Determine the (x, y) coordinate at the center of the cell enclosing the given text.  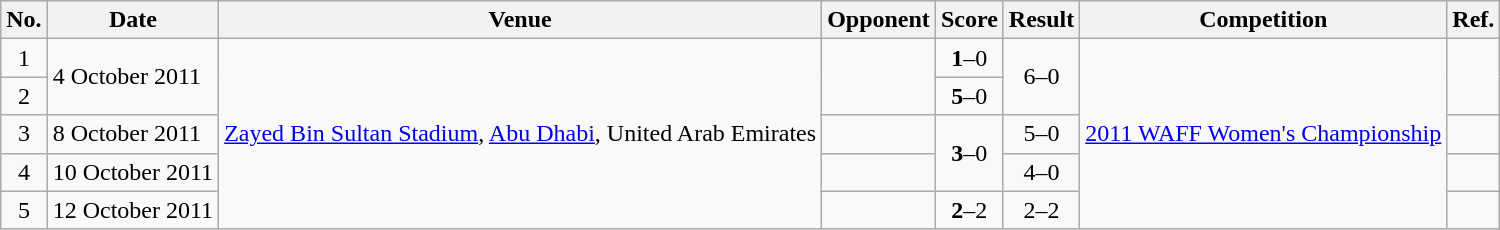
10 October 2011 (132, 172)
Competition (1264, 20)
Date (132, 20)
1 (24, 58)
4 (24, 172)
12 October 2011 (132, 210)
Venue (520, 20)
Score (969, 20)
2 (24, 96)
8 October 2011 (132, 134)
3–0 (969, 153)
Zayed Bin Sultan Stadium, Abu Dhabi, United Arab Emirates (520, 134)
4 October 2011 (132, 77)
Opponent (879, 20)
No. (24, 20)
Ref. (1474, 20)
2011 WAFF Women's Championship (1264, 134)
5 (24, 210)
4–0 (1041, 172)
Result (1041, 20)
6–0 (1041, 77)
3 (24, 134)
1–0 (969, 58)
